Locate the cell with the specified text and output its [X, Y] center coordinate. 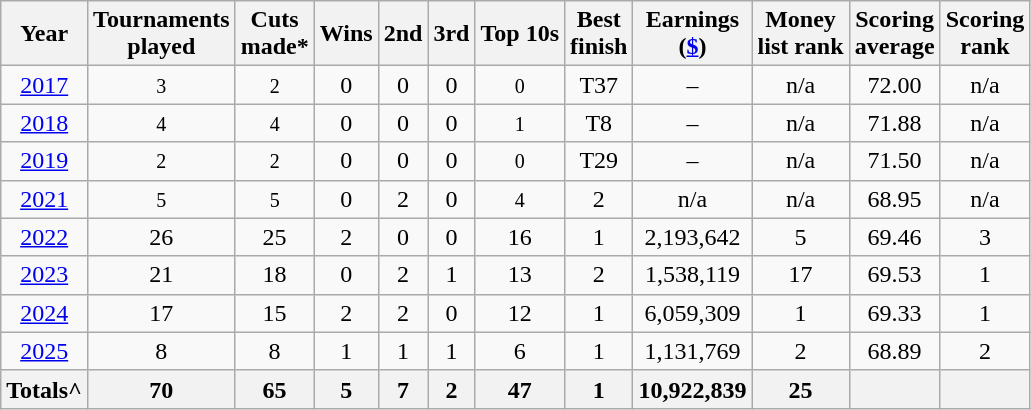
2023 [44, 275]
71.50 [894, 161]
6 [520, 351]
26 [162, 237]
T37 [599, 85]
72.00 [894, 85]
Wins [346, 34]
13 [520, 275]
47 [520, 389]
Top 10s [520, 34]
65 [274, 389]
69.46 [894, 237]
1,131,769 [692, 351]
7 [403, 389]
3rd [452, 34]
Scoring average [894, 34]
1,538,119 [692, 275]
69.33 [894, 313]
Year [44, 34]
71.88 [894, 123]
68.89 [894, 351]
21 [162, 275]
2021 [44, 199]
12 [520, 313]
2025 [44, 351]
T8 [599, 123]
Best finish [599, 34]
2019 [44, 161]
Money list rank [800, 34]
10,922,839 [692, 389]
16 [520, 237]
2018 [44, 123]
2nd [403, 34]
Earnings($) [692, 34]
Tournaments played [162, 34]
Totals^ [44, 389]
69.53 [894, 275]
2,193,642 [692, 237]
2022 [44, 237]
Cuts made* [274, 34]
18 [274, 275]
Scoringrank [985, 34]
15 [274, 313]
T29 [599, 161]
68.95 [894, 199]
70 [162, 389]
6,059,309 [692, 313]
2017 [44, 85]
2024 [44, 313]
